Output the (x, y) coordinate of the center of the cell containing the given text.  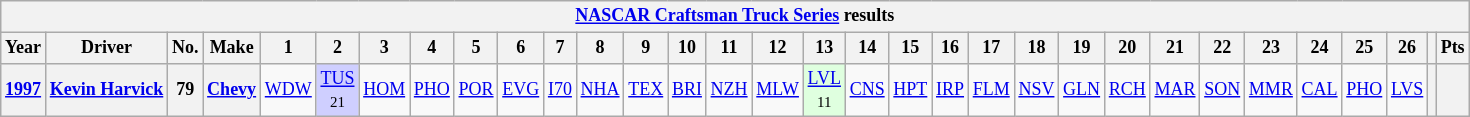
LVL11 (824, 90)
79 (186, 90)
MAR (1175, 90)
Make (232, 48)
10 (688, 48)
BRI (688, 90)
9 (646, 48)
LVS (1408, 90)
1997 (24, 90)
WDW (288, 90)
Chevy (232, 90)
11 (729, 48)
23 (1272, 48)
TEX (646, 90)
NZH (729, 90)
MMR (1272, 90)
13 (824, 48)
22 (1222, 48)
Driver (106, 48)
TUS21 (338, 90)
4 (432, 48)
26 (1408, 48)
1 (288, 48)
HOM (384, 90)
No. (186, 48)
2 (338, 48)
18 (1036, 48)
Pts (1452, 48)
Kevin Harvick (106, 90)
20 (1127, 48)
NSV (1036, 90)
17 (991, 48)
19 (1082, 48)
16 (950, 48)
HPT (910, 90)
NASCAR Craftsman Truck Series results (735, 16)
8 (600, 48)
MLW (778, 90)
GLN (1082, 90)
21 (1175, 48)
14 (867, 48)
15 (910, 48)
6 (521, 48)
5 (476, 48)
Year (24, 48)
EVG (521, 90)
3 (384, 48)
IRP (950, 90)
12 (778, 48)
NHA (600, 90)
POR (476, 90)
CAL (1320, 90)
I70 (560, 90)
CNS (867, 90)
25 (1364, 48)
SON (1222, 90)
24 (1320, 48)
RCH (1127, 90)
FLM (991, 90)
7 (560, 48)
